Search for the cell housing the specified text and yield its (X, Y) center coordinate. 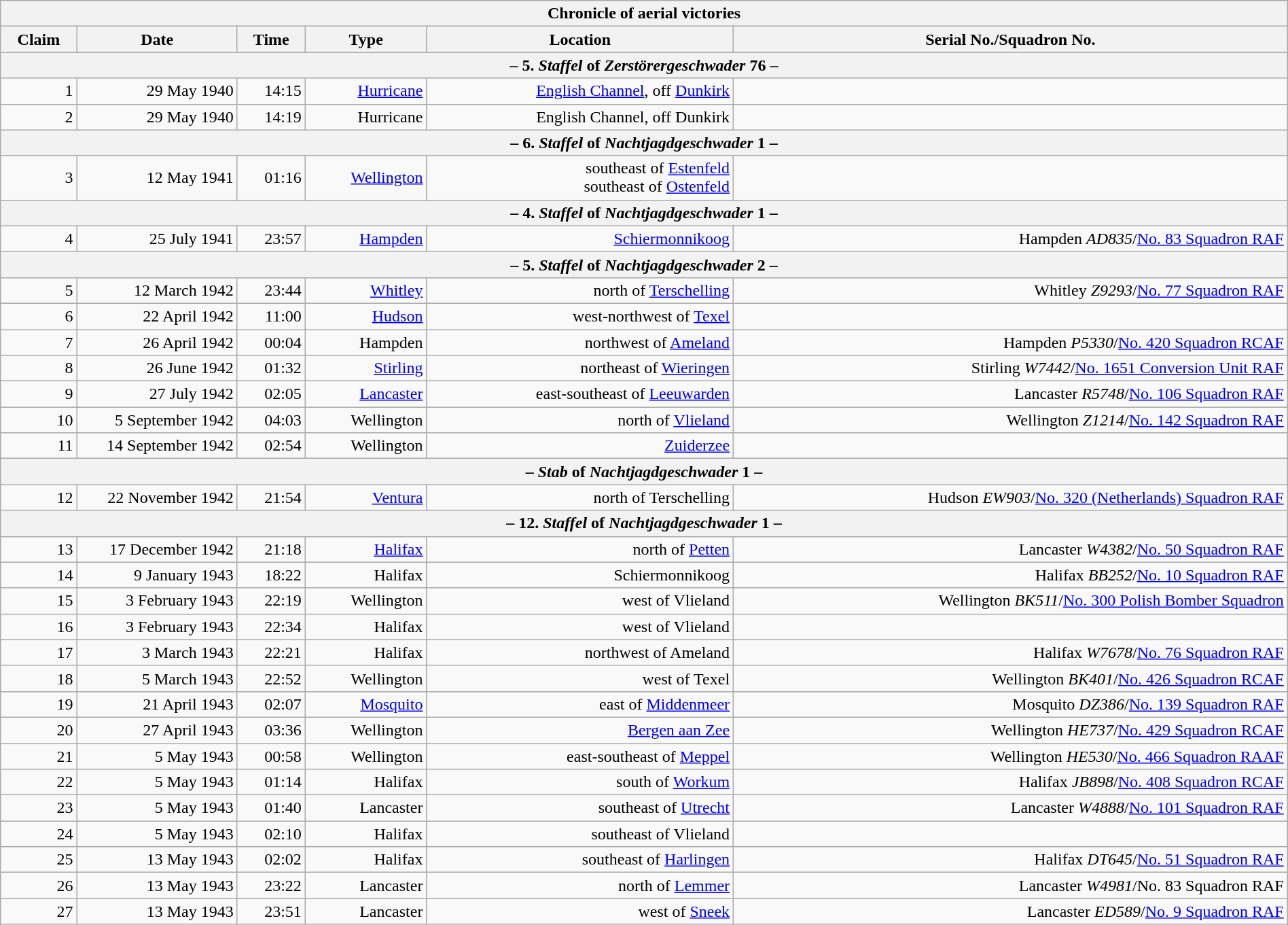
14 (39, 575)
3 March 1943 (157, 652)
23 (39, 808)
14:15 (271, 91)
Claim (39, 39)
2 (39, 117)
27 (39, 911)
23:57 (271, 239)
00:58 (271, 756)
02:02 (271, 860)
Stirling (365, 368)
21 (39, 756)
southeast of Utrecht (580, 808)
01:40 (271, 808)
01:14 (271, 782)
25 (39, 860)
Wellington BK401/No. 426 Squadron RCAF (1011, 678)
Halifax JB898/No. 408 Squadron RCAF (1011, 782)
Lancaster W4888/No. 101 Squadron RAF (1011, 808)
Hudson (365, 316)
Stirling W7442/No. 1651 Conversion Unit RAF (1011, 368)
Mosquito (365, 704)
Hudson EW903/No. 320 (Netherlands) Squadron RAF (1011, 498)
22 November 1942 (157, 498)
north of Lemmer (580, 886)
01:16 (271, 178)
Wellington Z1214/No. 142 Squadron RAF (1011, 420)
21:18 (271, 549)
Location (580, 39)
Whitley Z9293/No. 77 Squadron RAF (1011, 290)
Bergen aan Zee (580, 730)
Lancaster ED589/No. 9 Squadron RAF (1011, 911)
east-southeast of Meppel (580, 756)
13 (39, 549)
00:04 (271, 342)
3 (39, 178)
Halifax W7678/No. 76 Squadron RAF (1011, 652)
south of Workum (580, 782)
20 (39, 730)
11 (39, 446)
01:32 (271, 368)
04:03 (271, 420)
15 (39, 601)
26 (39, 886)
1 (39, 91)
Time (271, 39)
12 March 1942 (157, 290)
14:19 (271, 117)
Hampden P5330/No. 420 Squadron RCAF (1011, 342)
23:51 (271, 911)
02:54 (271, 446)
02:10 (271, 834)
18:22 (271, 575)
10 (39, 420)
– 4. Staffel of Nachtjagdgeschwader 1 – (644, 213)
north of Vlieland (580, 420)
18 (39, 678)
Wellington BK511/No. 300 Polish Bomber Squadron (1011, 601)
west-northwest of Texel (580, 316)
22:21 (271, 652)
southeast of Vlieland (580, 834)
southeast of Harlingen (580, 860)
Lancaster R5748/No. 106 Squadron RAF (1011, 394)
east-southeast of Leeuwarden (580, 394)
21 April 1943 (157, 704)
22 (39, 782)
24 (39, 834)
Wellington HE530/No. 466 Squadron RAAF (1011, 756)
Mosquito DZ386/No. 139 Squadron RAF (1011, 704)
Date (157, 39)
12 May 1941 (157, 178)
east of Middenmeer (580, 704)
22:34 (271, 627)
17 (39, 652)
26 June 1942 (157, 368)
16 (39, 627)
27 July 1942 (157, 394)
6 (39, 316)
– 6. Staffel of Nachtjagdgeschwader 1 – (644, 143)
– 12. Staffel of Nachtjagdgeschwader 1 – (644, 523)
Whitley (365, 290)
4 (39, 239)
21:54 (271, 498)
17 December 1942 (157, 549)
southeast of Estenfeldsoutheast of Ostenfeld (580, 178)
– 5. Staffel of Nachtjagdgeschwader 2 – (644, 264)
22 April 1942 (157, 316)
23:22 (271, 886)
Lancaster W4981/No. 83 Squadron RAF (1011, 886)
27 April 1943 (157, 730)
west of Texel (580, 678)
Ventura (365, 498)
26 April 1942 (157, 342)
12 (39, 498)
7 (39, 342)
5 (39, 290)
Zuiderzee (580, 446)
west of Sneek (580, 911)
Halifax BB252/No. 10 Squadron RAF (1011, 575)
Chronicle of aerial victories (644, 14)
Lancaster W4382/No. 50 Squadron RAF (1011, 549)
– Stab of Nachtjagdgeschwader 1 – (644, 472)
02:07 (271, 704)
9 January 1943 (157, 575)
Halifax DT645/No. 51 Squadron RAF (1011, 860)
– 5. Staffel of Zerstörergeschwader 76 – (644, 65)
Serial No./Squadron No. (1011, 39)
8 (39, 368)
22:52 (271, 678)
03:36 (271, 730)
north of Petten (580, 549)
northeast of Wieringen (580, 368)
25 July 1941 (157, 239)
5 March 1943 (157, 678)
Type (365, 39)
14 September 1942 (157, 446)
5 September 1942 (157, 420)
11:00 (271, 316)
02:05 (271, 394)
22:19 (271, 601)
Hampden AD835/No. 83 Squadron RAF (1011, 239)
Wellington HE737/No. 429 Squadron RCAF (1011, 730)
9 (39, 394)
19 (39, 704)
23:44 (271, 290)
